Locate the cell with the specified text and output its (X, Y) center coordinate. 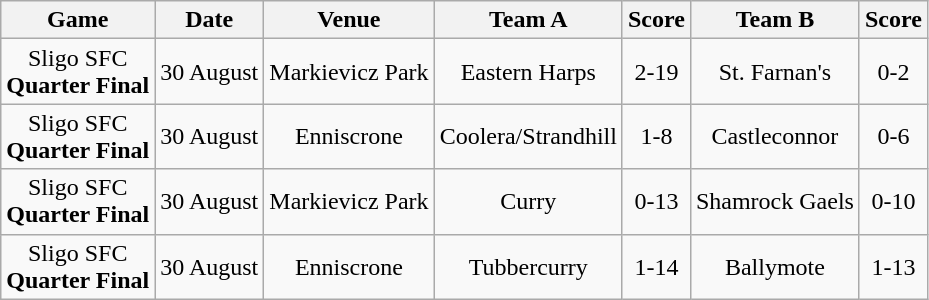
Date (210, 20)
Venue (349, 20)
Eastern Harps (528, 72)
0-13 (656, 202)
1-8 (656, 136)
0-6 (893, 136)
Ballymote (774, 266)
Team B (774, 20)
Shamrock Gaels (774, 202)
Curry (528, 202)
Team A (528, 20)
Coolera/Strandhill (528, 136)
1-13 (893, 266)
0-10 (893, 202)
St. Farnan's (774, 72)
Game (78, 20)
Castleconnor (774, 136)
1-14 (656, 266)
0-2 (893, 72)
2-19 (656, 72)
Tubbercurry (528, 266)
